Provide the [x, y] coordinate of the cell's center where the given text is located.  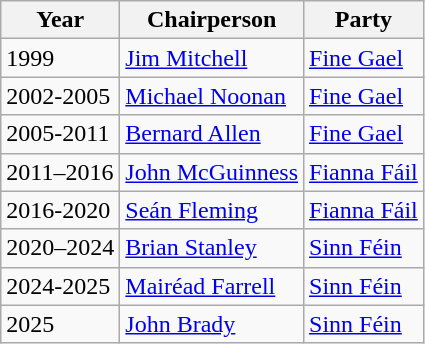
2002-2005 [60, 96]
2011–2016 [60, 172]
Year [60, 20]
Bernard Allen [212, 134]
Chairperson [212, 20]
Brian Stanley [212, 248]
2024-2025 [60, 286]
2005-2011 [60, 134]
Party [364, 20]
Jim Mitchell [212, 58]
Seán Fleming [212, 210]
2016-2020 [60, 210]
2020–2024 [60, 248]
Michael Noonan [212, 96]
John McGuinness [212, 172]
Mairéad Farrell [212, 286]
1999 [60, 58]
John Brady [212, 324]
2025 [60, 324]
